Output the [X, Y] coordinate of the center of the cell containing the given text.  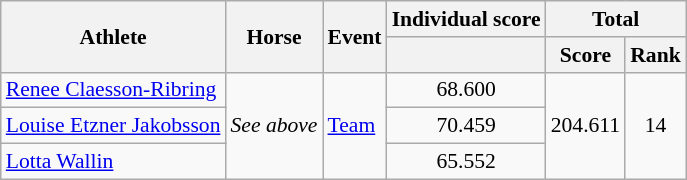
Rank [656, 55]
Renee Claesson-Ribring [114, 90]
See above [274, 126]
Athlete [114, 36]
204.611 [586, 126]
Louise Etzner Jakobsson [114, 126]
14 [656, 126]
Total [616, 19]
Event [355, 36]
68.600 [466, 90]
70.459 [466, 126]
Team [355, 126]
Horse [274, 36]
Individual score [466, 19]
Lotta Wallin [114, 162]
65.552 [466, 162]
Score [586, 55]
